Find where the given text appears and provide that cell's center as (x, y) coordinate. 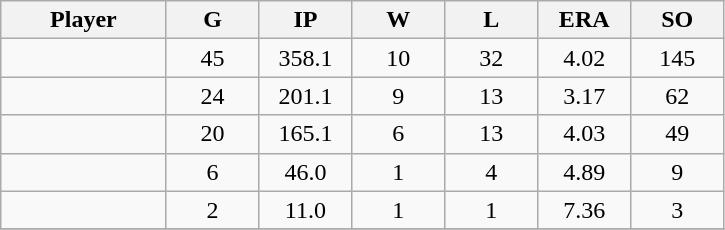
4.02 (584, 58)
3.17 (584, 96)
4 (492, 172)
46.0 (306, 172)
165.1 (306, 134)
145 (678, 58)
45 (212, 58)
IP (306, 20)
32 (492, 58)
358.1 (306, 58)
11.0 (306, 210)
L (492, 20)
G (212, 20)
3 (678, 210)
SO (678, 20)
49 (678, 134)
62 (678, 96)
201.1 (306, 96)
W (398, 20)
2 (212, 210)
24 (212, 96)
7.36 (584, 210)
4.89 (584, 172)
ERA (584, 20)
20 (212, 134)
4.03 (584, 134)
Player (84, 20)
10 (398, 58)
